Return (X, Y) of the center of cell containing provided text 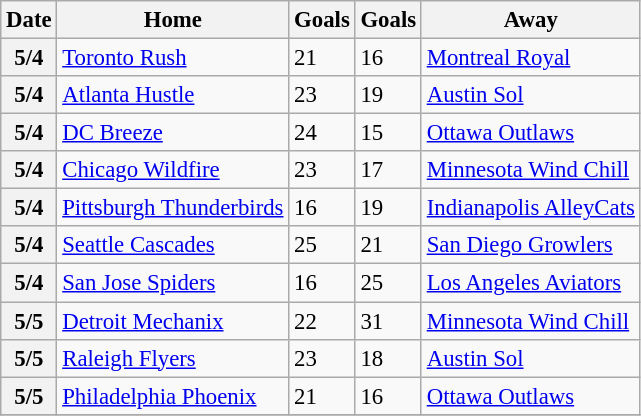
24 (322, 133)
18 (388, 358)
Toronto Rush (173, 58)
Chicago Wildfire (173, 170)
Pittsburgh Thunderbirds (173, 208)
Date (29, 20)
Away (530, 20)
Los Angeles Aviators (530, 283)
31 (388, 321)
Home (173, 20)
22 (322, 321)
Detroit Mechanix (173, 321)
17 (388, 170)
San Diego Growlers (530, 245)
DC Breeze (173, 133)
Indianapolis AlleyCats (530, 208)
Atlanta Hustle (173, 95)
San Jose Spiders (173, 283)
Seattle Cascades (173, 245)
Montreal Royal (530, 58)
15 (388, 133)
Philadelphia Phoenix (173, 396)
Raleigh Flyers (173, 358)
